Extract the [x, y] coordinate from the center of the cell holding the provided text.  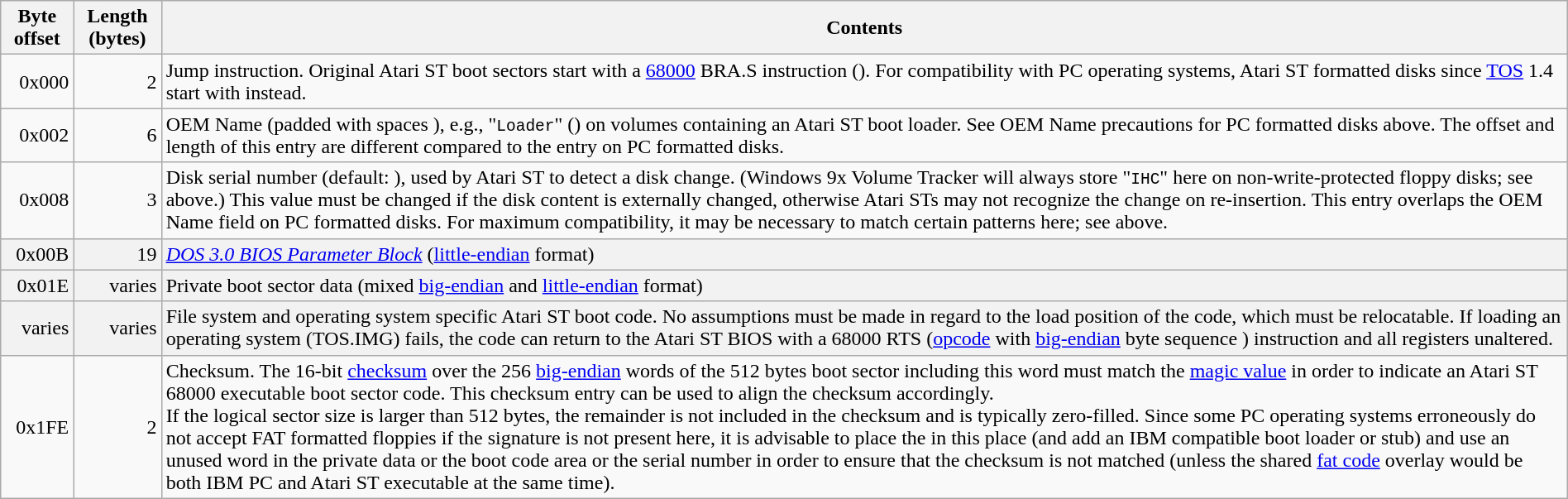
0x00B [37, 254]
0x002 [37, 136]
0x008 [37, 200]
0x1FE [37, 427]
0x000 [37, 81]
3 [117, 200]
Contents [864, 28]
Byte offset [37, 28]
19 [117, 254]
0x01E [37, 285]
Private boot sector data (mixed big-endian and little-endian format) [864, 285]
DOS 3.0 BIOS Parameter Block (little-endian format) [864, 254]
Length (bytes) [117, 28]
6 [117, 136]
